Return the [x, y] coordinate for the center point of the cell that contains the specified text.  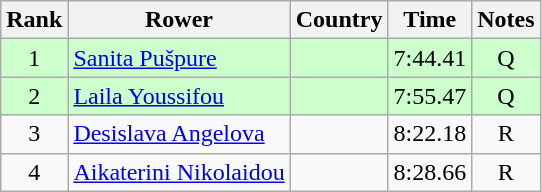
4 [34, 172]
Laila Youssifou [179, 96]
Country [339, 20]
8:28.66 [430, 172]
Desislava Angelova [179, 134]
Time [430, 20]
2 [34, 96]
7:55.47 [430, 96]
Notes [506, 20]
Sanita Pušpure [179, 58]
1 [34, 58]
Rank [34, 20]
7:44.41 [430, 58]
8:22.18 [430, 134]
3 [34, 134]
Aikaterini Nikolaidou [179, 172]
Rower [179, 20]
